Return [x, y] of the center of cell containing provided text 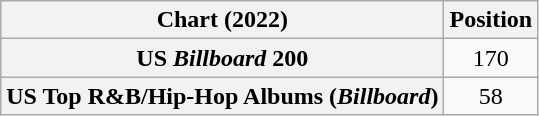
58 [491, 96]
Chart (2022) [222, 20]
US Top R&B/Hip-Hop Albums (Billboard) [222, 96]
170 [491, 58]
Position [491, 20]
US Billboard 200 [222, 58]
